From the cell containing the given text, extract its center point as [x, y] coordinate. 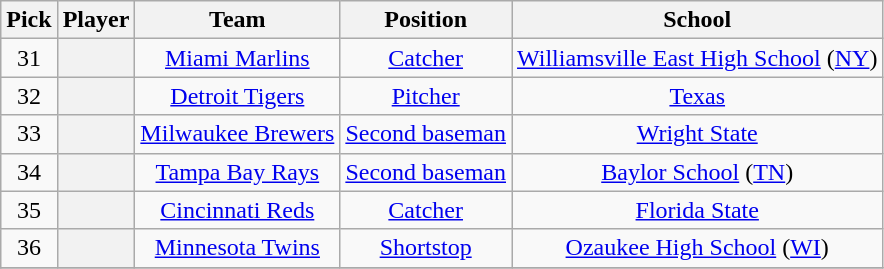
Player [96, 20]
Florida State [698, 210]
Williamsville East High School (NY) [698, 58]
Position [426, 20]
Texas [698, 96]
Pick [29, 20]
Baylor School (TN) [698, 172]
School [698, 20]
Team [238, 20]
Pitcher [426, 96]
Tampa Bay Rays [238, 172]
35 [29, 210]
Milwaukee Brewers [238, 134]
33 [29, 134]
Miami Marlins [238, 58]
Shortstop [426, 248]
34 [29, 172]
36 [29, 248]
Wright State [698, 134]
Minnesota Twins [238, 248]
32 [29, 96]
Detroit Tigers [238, 96]
31 [29, 58]
Cincinnati Reds [238, 210]
Ozaukee High School (WI) [698, 248]
